Return the (x, y) coordinate for the center point of the cell that contains the specified text.  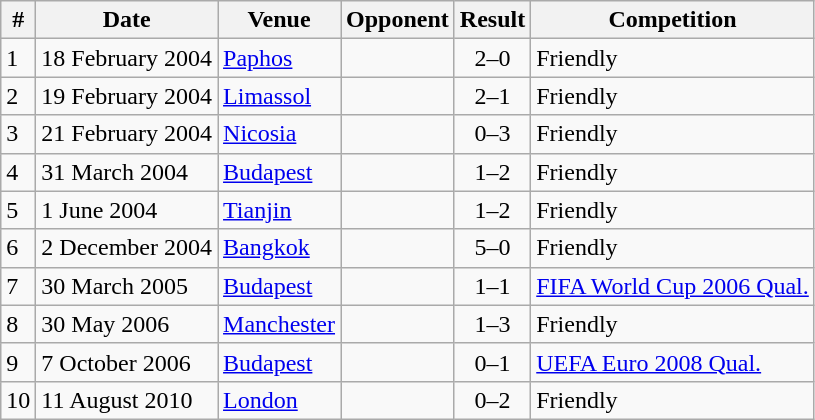
5–0 (492, 248)
0–2 (492, 400)
Result (492, 20)
Paphos (280, 58)
Limassol (280, 96)
18 February 2004 (127, 58)
Opponent (398, 20)
1–3 (492, 324)
11 August 2010 (127, 400)
Tianjin (280, 210)
7 (18, 286)
2–0 (492, 58)
19 February 2004 (127, 96)
# (18, 20)
0–1 (492, 362)
3 (18, 134)
0–3 (492, 134)
Nicosia (280, 134)
Manchester (280, 324)
Bangkok (280, 248)
Venue (280, 20)
2 (18, 96)
2–1 (492, 96)
FIFA World Cup 2006 Qual. (673, 286)
9 (18, 362)
6 (18, 248)
30 March 2005 (127, 286)
8 (18, 324)
4 (18, 172)
1–1 (492, 286)
30 May 2006 (127, 324)
10 (18, 400)
UEFA Euro 2008 Qual. (673, 362)
London (280, 400)
1 June 2004 (127, 210)
Date (127, 20)
7 October 2006 (127, 362)
5 (18, 210)
1 (18, 58)
2 December 2004 (127, 248)
Competition (673, 20)
31 March 2004 (127, 172)
21 February 2004 (127, 134)
